Scan for the cell matching the given text and deliver its (X, Y) coordinate at center. 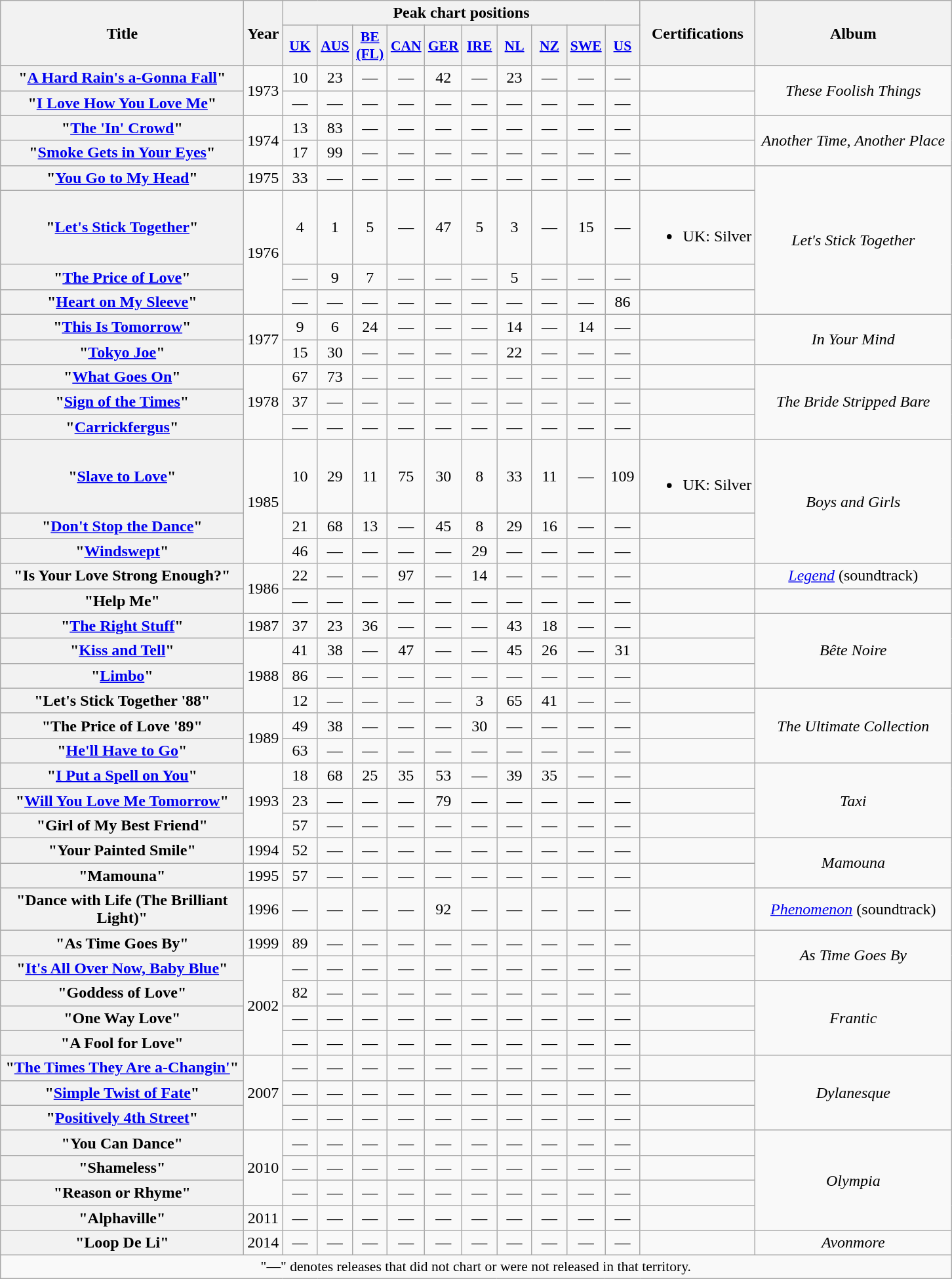
6 (334, 327)
"The Price of Love '89" (122, 725)
1975 (264, 178)
1994 (264, 851)
"He'll Have to Go" (122, 750)
"Loop De Li" (122, 1243)
"Your Painted Smile" (122, 851)
GER (443, 46)
NZ (549, 46)
"This Is Tomorrow" (122, 327)
"Don't Stop the Dance" (122, 526)
31 (623, 651)
"Will You Love Me Tomorrow" (122, 801)
The Ultimate Collection (854, 725)
"It's All Over Now, Baby Blue" (122, 968)
NL (514, 46)
1989 (264, 738)
1988 (264, 676)
82 (300, 993)
"The Price of Love" (122, 277)
Avonmore (854, 1243)
67 (300, 377)
"You Can Dance" (122, 1143)
"Positively 4th Street" (122, 1118)
"I Put a Spell on You" (122, 775)
Bête Noire (854, 651)
97 (407, 576)
"Heart on My Sleeve" (122, 302)
16 (549, 526)
"Slave to Love" (122, 476)
"What Goes On" (122, 377)
1974 (264, 140)
17 (300, 153)
4 (300, 227)
"Dance with Life (The Brilliant Light)" (122, 909)
"Windswept" (122, 551)
65 (514, 700)
Boys and Girls (854, 501)
92 (443, 909)
Dylanesque (854, 1093)
Phenomenon (soundtrack) (854, 909)
"Kiss and Tell" (122, 651)
46 (300, 551)
Olympia (854, 1180)
1985 (264, 501)
1 (334, 227)
2002 (264, 1005)
"The Right Stuff" (122, 626)
89 (300, 943)
AUS (334, 46)
2010 (264, 1167)
26 (549, 651)
Peak chart positions (462, 13)
Let's Stick Together (854, 240)
"Let's Stick Together" (122, 227)
7 (370, 277)
Another Time, Another Place (854, 140)
99 (334, 153)
53 (443, 775)
"As Time Goes By" (122, 943)
In Your Mind (854, 339)
"Limbo" (122, 676)
Album (854, 33)
109 (623, 476)
75 (407, 476)
"—" denotes releases that did not chart or were not released in that territory. (476, 1267)
"Alphaville" (122, 1218)
36 (370, 626)
63 (300, 750)
BE (FL) (370, 46)
Certifications (698, 33)
"A Fool for Love" (122, 1043)
"Is Your Love Strong Enough?" (122, 576)
25 (370, 775)
"Goddess of Love" (122, 993)
1996 (264, 909)
"Reason or Rhyme" (122, 1192)
39 (514, 775)
UK (300, 46)
Taxi (854, 800)
"Girl of My Best Friend" (122, 826)
Mamouna (854, 863)
SWE (586, 46)
"The 'In' Crowd" (122, 128)
2011 (264, 1218)
1995 (264, 876)
"Sign of the Times" (122, 402)
"I Love How You Love Me" (122, 103)
2007 (264, 1093)
"The Times They Are a-Changin'" (122, 1068)
42 (443, 78)
As Time Goes By (854, 956)
Year (264, 33)
1976 (264, 252)
Frantic (854, 1018)
1986 (264, 588)
1993 (264, 800)
83 (334, 128)
49 (300, 725)
"Mamouna" (122, 876)
"One Way Love" (122, 1018)
52 (300, 851)
1999 (264, 943)
Legend (soundtrack) (854, 576)
73 (334, 377)
CAN (407, 46)
"Help Me" (122, 601)
"Shameless" (122, 1167)
2014 (264, 1243)
12 (300, 700)
1973 (264, 91)
1987 (264, 626)
"Simple Twist of Fate" (122, 1093)
24 (370, 327)
1977 (264, 339)
1978 (264, 402)
These Foolish Things (854, 91)
"A Hard Rain's a-Gonna Fall" (122, 78)
"Tokyo Joe" (122, 352)
21 (300, 526)
US (623, 46)
IRE (480, 46)
"Smoke Gets in Your Eyes" (122, 153)
The Bride Stripped Bare (854, 402)
"Carrickfergus" (122, 427)
"Let's Stick Together '88" (122, 700)
"You Go to My Head" (122, 178)
43 (514, 626)
Title (122, 33)
79 (443, 801)
